For the text-containing cell, return its midpoint in [x, y] coordinate format. 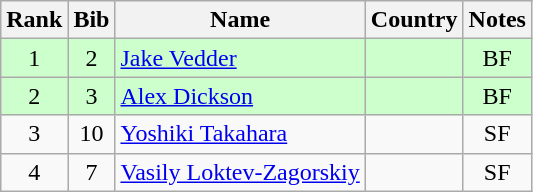
Vasily Loktev-Zagorskiy [240, 172]
7 [92, 172]
4 [34, 172]
Jake Vedder [240, 58]
Alex Dickson [240, 96]
10 [92, 134]
Yoshiki Takahara [240, 134]
1 [34, 58]
Notes [497, 20]
Rank [34, 20]
Name [240, 20]
Country [414, 20]
Bib [92, 20]
